Provide the [X, Y] coordinate of the cell's center where the given text is located.  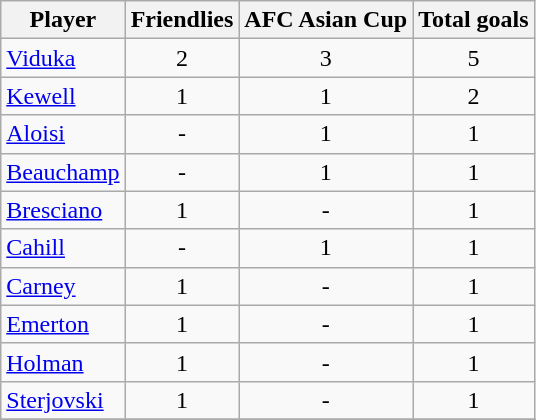
Carney [63, 286]
Emerton [63, 324]
Player [63, 20]
Aloisi [63, 134]
Friendlies [182, 20]
Beauchamp [63, 172]
Bresciano [63, 210]
5 [474, 58]
3 [326, 58]
Viduka [63, 58]
Cahill [63, 248]
Sterjovski [63, 400]
Total goals [474, 20]
Kewell [63, 96]
AFC Asian Cup [326, 20]
Holman [63, 362]
